Return [X, Y] of the center of cell containing provided text 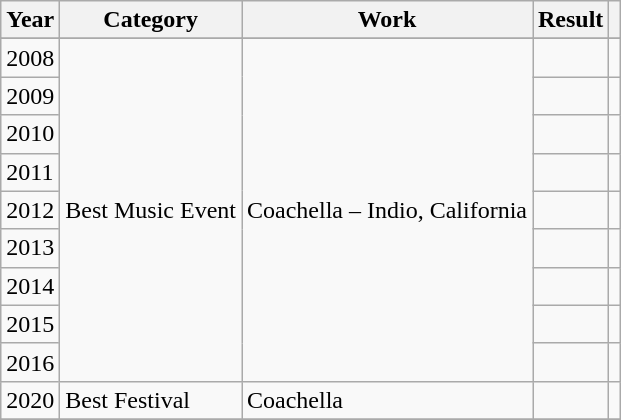
2013 [30, 248]
2016 [30, 362]
2015 [30, 324]
2020 [30, 400]
Result [570, 20]
Category [151, 20]
2011 [30, 172]
Coachella [388, 400]
Work [388, 20]
2010 [30, 134]
Best Festival [151, 400]
2009 [30, 96]
Best Music Event [151, 210]
2012 [30, 210]
Coachella – Indio, California [388, 210]
2008 [30, 58]
Year [30, 20]
2014 [30, 286]
